Return [X, Y] of the center of cell containing provided text 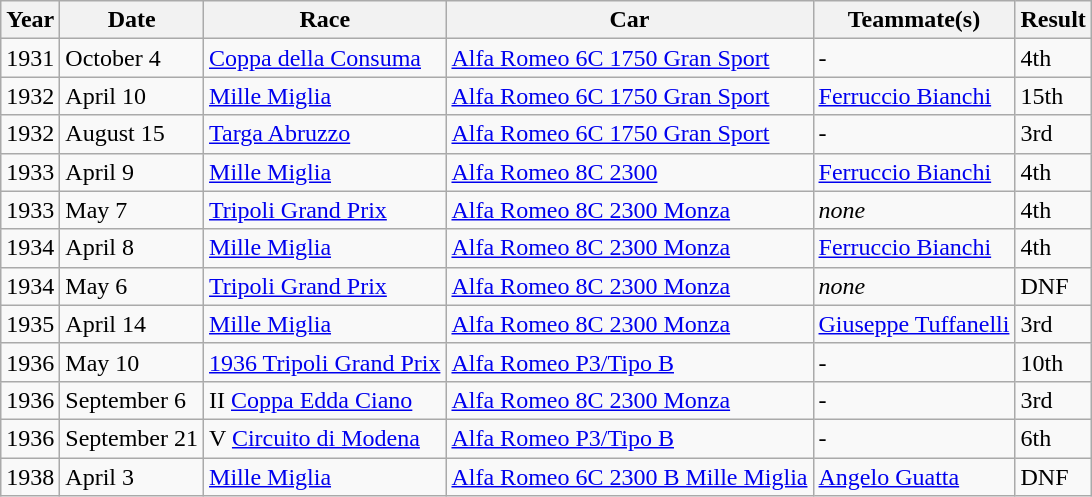
May 10 [132, 362]
Coppa della Consuma [325, 58]
1938 [30, 477]
April 10 [132, 96]
October 4 [132, 58]
1936 Tripoli Grand Prix [325, 362]
Alfa Romeo 6C 2300 B Mille Miglia [630, 477]
1935 [30, 324]
August 15 [132, 134]
Targa Abruzzo [325, 134]
Giuseppe Tuffanelli [914, 324]
Year [30, 20]
Angelo Guatta [914, 477]
V Circuito di Modena [325, 438]
September 6 [132, 400]
1931 [30, 58]
Teammate(s) [914, 20]
April 8 [132, 248]
15th [1053, 96]
10th [1053, 362]
Car [630, 20]
Date [132, 20]
May 6 [132, 286]
May 7 [132, 210]
Race [325, 20]
Result [1053, 20]
April 9 [132, 172]
April 14 [132, 324]
Alfa Romeo 8C 2300 [630, 172]
6th [1053, 438]
September 21 [132, 438]
II Coppa Edda Ciano [325, 400]
April 3 [132, 477]
